Pinpoint the cell where the given text exists, returning its [X, Y] midpoint coordinate. 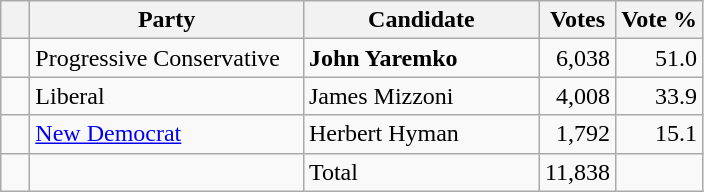
John Yaremko [421, 58]
1,792 [577, 134]
New Democrat [167, 134]
Candidate [421, 20]
4,008 [577, 96]
Herbert Hyman [421, 134]
11,838 [577, 172]
6,038 [577, 58]
33.9 [660, 96]
Progressive Conservative [167, 58]
Votes [577, 20]
Liberal [167, 96]
Party [167, 20]
15.1 [660, 134]
James Mizzoni [421, 96]
Total [421, 172]
51.0 [660, 58]
Vote % [660, 20]
